Capture the cell that displays the provided text and extract its [X, Y] central coordinate. 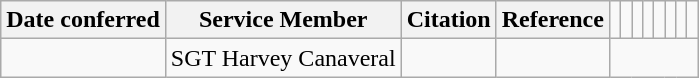
Reference [552, 20]
Date conferred [84, 20]
SGT Harvey Canaveral [283, 58]
Citation [448, 20]
Service Member [283, 20]
